Identify which cell holds the provided text, then report its (X, Y) central coordinate. 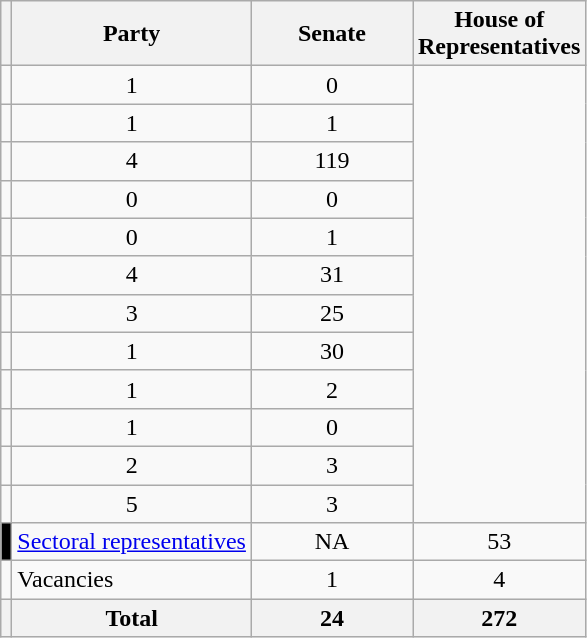
30 (332, 351)
NA (332, 542)
Party (132, 34)
119 (332, 161)
24 (332, 618)
Total (132, 618)
House ofRepresentatives (498, 34)
5 (132, 503)
Sectoral representatives (132, 542)
Senate (332, 34)
Vacancies (132, 580)
272 (498, 618)
25 (332, 313)
31 (332, 275)
53 (498, 542)
